For the text-containing cell, return its midpoint in (x, y) coordinate format. 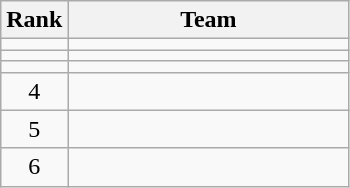
Team (208, 20)
5 (34, 129)
4 (34, 91)
6 (34, 167)
Rank (34, 20)
